Provide the [x, y] coordinate of the cell's center where the given text is located.  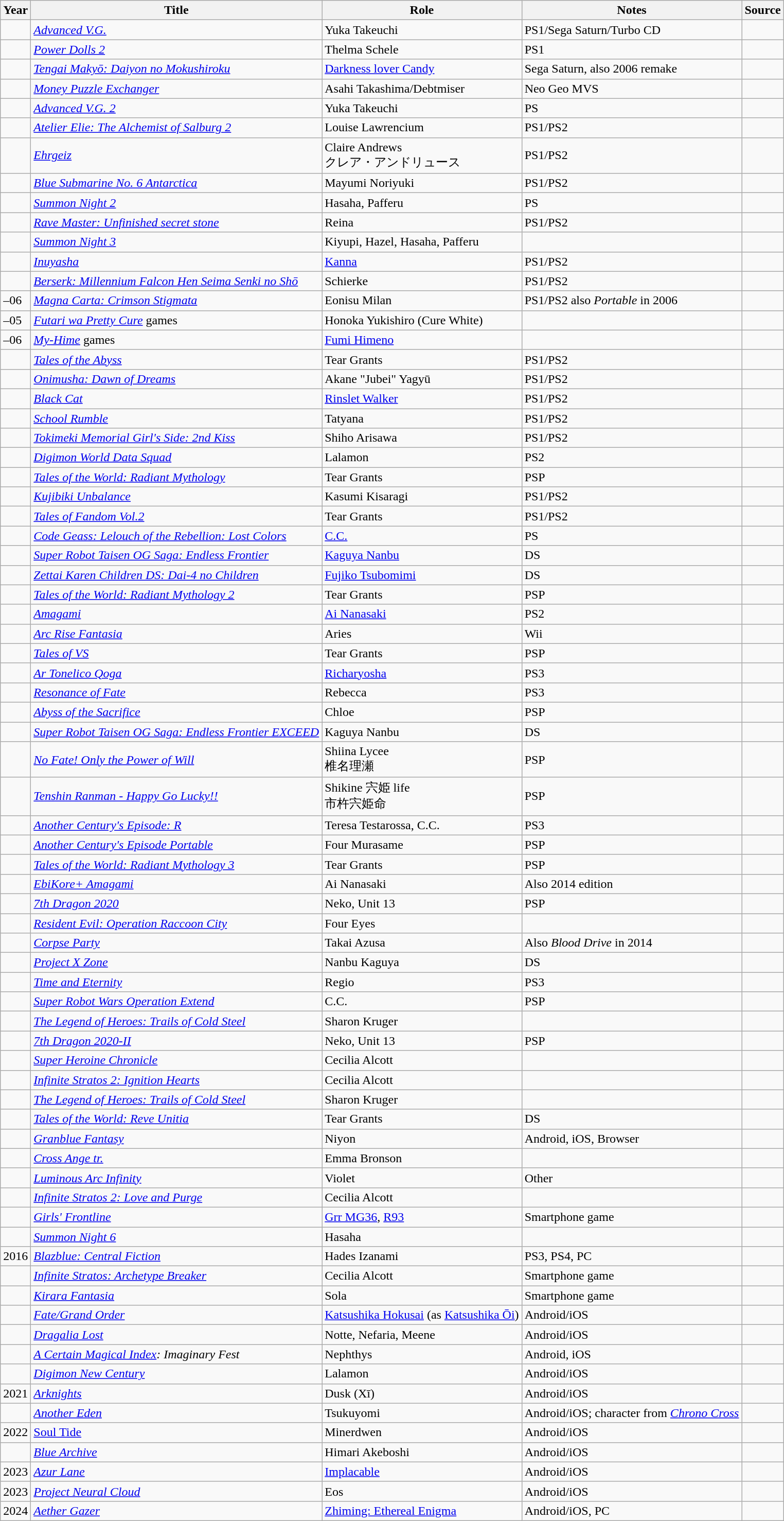
Berserk: Millennium Falcon Hen Seima Senki no Shō [176, 281]
Summon Night 6 [176, 1237]
Money Puzzle Exchanger [176, 89]
No Fate! Only the Power of Will [176, 760]
2024 [15, 1511]
Arc Rise Fantasia [176, 634]
Violet [422, 1178]
Blazblue: Central Fiction [176, 1256]
Amagami [176, 614]
Tengai Makyō: Daiyon no Mokushiroku [176, 69]
7th Dragon 2020 [176, 903]
Ar Tonelico Qoga [176, 673]
PS1/PS2 also Portable in 2006 [632, 301]
Wii [632, 634]
Tales of the World: Reve Unitia [176, 1119]
Asahi Takashima/Debtmiser [422, 89]
Richaryosha [422, 673]
Another Century's Episode Portable [176, 845]
My-Hime games [176, 340]
Shiina Lycee椎名理瀬 [422, 760]
Time and Eternity [176, 982]
Infinite Stratos: Archetype Breaker [176, 1276]
Azur Lane [176, 1472]
Super Robot Taisen OG Saga: Endless Frontier [176, 555]
2021 [15, 1393]
Four Murasame [422, 845]
Ehrgeiz [176, 155]
Hasaha, Pafferu [422, 203]
Nanbu Kaguya [422, 963]
Black Cat [176, 398]
Summon Night 2 [176, 203]
Eos [422, 1491]
Kasumi Kisaragi [422, 497]
Infinite Stratos 2: Love and Purge [176, 1197]
Reina [422, 222]
–05 [15, 320]
Cross Ange tr. [176, 1158]
Emma Bronson [422, 1158]
Tatyana [422, 418]
Onimusha: Dawn of Dreams [176, 379]
Teresa Testarossa, C.C. [422, 825]
Tales of the Abyss [176, 359]
Luminous Arc Infinity [176, 1178]
Chloe [422, 712]
Dusk (Xī) [422, 1393]
Soul Tide [176, 1432]
Kujibiki Unbalance [176, 497]
Blue Submarine No. 6 Antarctica [176, 183]
Dragalia Lost [176, 1335]
Another Century's Episode: R [176, 825]
Four Eyes [422, 923]
EbiKore+ Amagami [176, 884]
Other [632, 1178]
Katsushika Hokusai (as Katsushika Ōi) [422, 1315]
Minerdwen [422, 1432]
Summon Night 3 [176, 242]
Implacable [422, 1472]
Resonance of Fate [176, 692]
Advanced V.G. [176, 30]
Sega Saturn, also 2006 remake [632, 69]
Tokimeki Memorial Girl's Side: 2nd Kiss [176, 438]
Android/iOS; character from Chrono Cross [632, 1413]
Rinslet Walker [422, 398]
2022 [15, 1432]
Aries [422, 634]
Kirara Fantasia [176, 1296]
Mayumi Noriyuki [422, 183]
Android, iOS [632, 1354]
Niyon [422, 1139]
Tales of the World: Radiant Mythology 3 [176, 864]
Inuyasha [176, 261]
Atelier Elie: The Alchemist of Salburg 2 [176, 128]
Hasaha [422, 1237]
Super Robot Wars Operation Extend [176, 1002]
Android/iOS, PC [632, 1511]
Zhiming: Ethereal Enigma [422, 1511]
Himari Akeboshi [422, 1452]
Tenshin Ranman - Happy Go Lucky!! [176, 796]
Neo Geo MVS [632, 89]
Source [762, 10]
Corpse Party [176, 943]
Honoka Yukishiro (Cure White) [422, 320]
Rave Master: Unfinished secret stone [176, 222]
Abyss of the Sacrifice [176, 712]
Resident Evil: Operation Raccoon City [176, 923]
Fate/Grand Order [176, 1315]
Granblue Fantasy [176, 1139]
Aether Gazer [176, 1511]
Advanced V.G. 2 [176, 108]
Shiho Arisawa [422, 438]
Power Dolls 2 [176, 49]
PS3, PS4, PC [632, 1256]
Arknights [176, 1393]
Blue Archive [176, 1452]
Tsukuyomi [422, 1413]
Schierke [422, 281]
Kanna [422, 261]
Sola [422, 1296]
Another Eden [176, 1413]
Also 2014 edition [632, 884]
Grr MG36, R93 [422, 1217]
7th Dragon 2020-II [176, 1041]
Title [176, 10]
A Certain Magical Index: Imaginary Fest [176, 1354]
Zettai Karen Children DS: Dai-4 no Children [176, 575]
Claire Andrewsクレア・アンドリュース [422, 155]
Louise Lawrencium [422, 128]
Rebecca [422, 692]
Girls' Frontline [176, 1217]
PS1/Sega Saturn/Turbo CD [632, 30]
Regio [422, 982]
Tales of the World: Radiant Mythology [176, 477]
Super Robot Taisen OG Saga: Endless Frontier EXCEED [176, 731]
Thelma Schele [422, 49]
Tales of Fandom Vol.2 [176, 516]
Eonisu Milan [422, 301]
2016 [15, 1256]
PS1 [632, 49]
Akane "Jubei" Yagyū [422, 379]
Project X Zone [176, 963]
Code Geass: Lelouch of the Rebellion: Lost Colors [176, 536]
Kiyupi, Hazel, Hasaha, Pafferu [422, 242]
School Rumble [176, 418]
Infinite Stratos 2: Ignition Hearts [176, 1080]
Notte, Nefaria, Meene [422, 1335]
Tales of the World: Radiant Mythology 2 [176, 595]
Digimon New Century [176, 1374]
Nephthys [422, 1354]
Fujiko Tsubomimi [422, 575]
Notes [632, 10]
Digimon World Data Squad [176, 458]
Fumi Himeno [422, 340]
Hades Izanami [422, 1256]
Futari wa Pretty Cure games [176, 320]
Tales of VS [176, 653]
Android, iOS, Browser [632, 1139]
Project Neural Cloud [176, 1491]
Shikine 宍姫 life市杵宍姫命 [422, 796]
Super Heroine Chronicle [176, 1060]
Magna Carta: Crimson Stigmata [176, 301]
Role [422, 10]
Takai Azusa [422, 943]
Year [15, 10]
Also Blood Drive in 2014 [632, 943]
Darkness lover Candy [422, 69]
